Capture the cell that displays the provided text and extract its (X, Y) central coordinate. 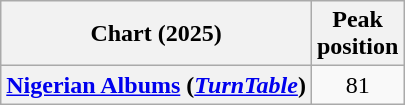
Chart (2025) (156, 34)
Peakposition (357, 34)
Nigerian Albums (TurnTable) (156, 85)
81 (357, 85)
